Find where the given text appears and provide that cell's center as [x, y] coordinate. 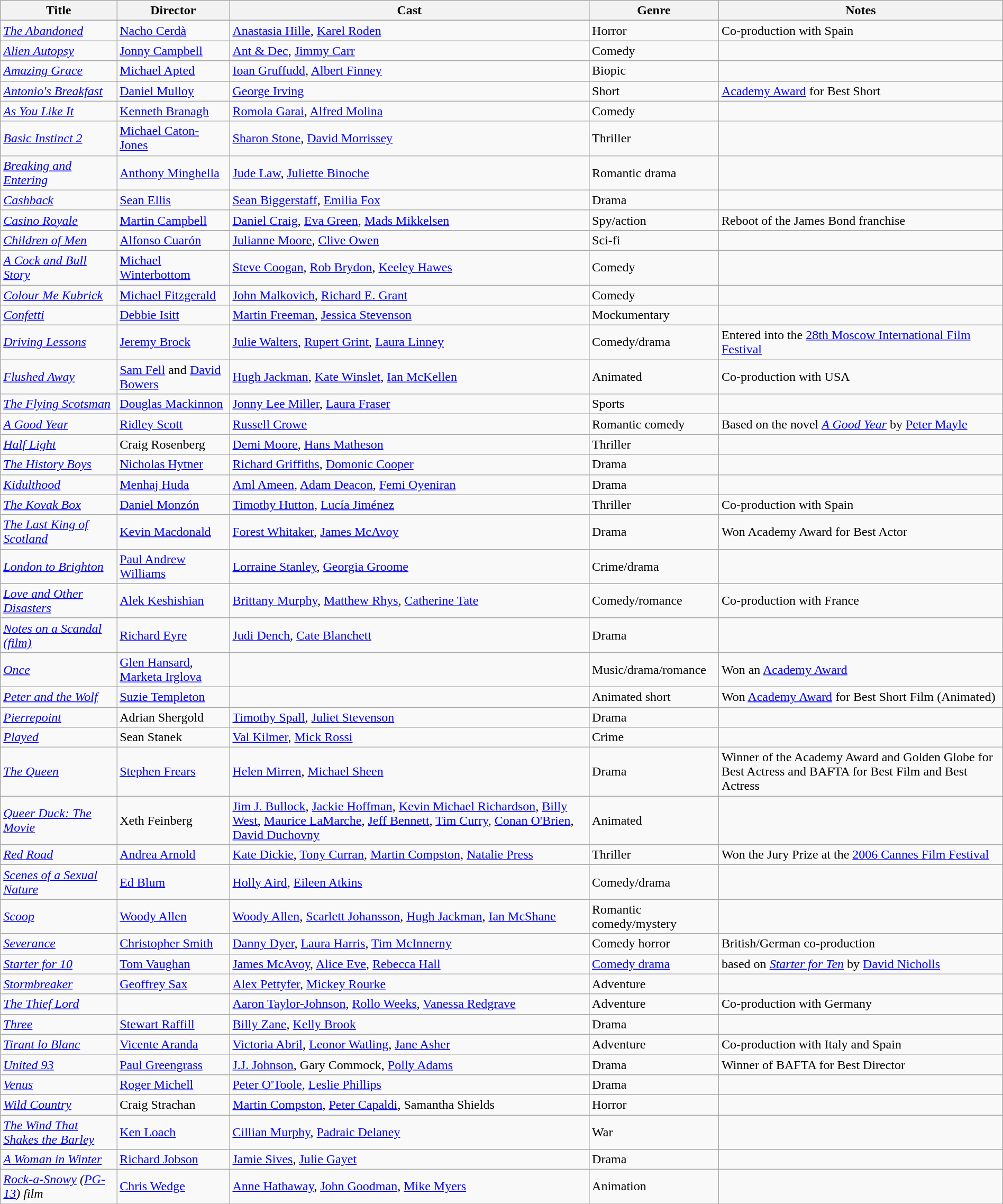
Stephen Frears [174, 772]
Ridley Scott [174, 424]
Co-production with Germany [860, 1004]
Cashback [59, 200]
Craig Strachan [174, 1105]
Biopic [654, 71]
Played [59, 737]
Kevin Macdonald [174, 532]
Sean Ellis [174, 200]
Alien Autopsy [59, 51]
Animated short [654, 697]
Once [59, 670]
Judi Dench, Cate Blanchett [409, 635]
Love and Other Disasters [59, 601]
Comedy horror [654, 944]
Entered into the 28th Moscow International Film Festival [860, 343]
The Abandoned [59, 31]
Daniel Monzón [174, 505]
Sci-fi [654, 240]
Julie Walters, Rupert Grint, Laura Linney [409, 343]
Half Light [59, 444]
Woody Allen, Scarlett Johansson, Hugh Jackman, Ian McShane [409, 916]
George Irving [409, 91]
Xeth Feinberg [174, 820]
Flushed Away [59, 377]
A Woman in Winter [59, 1160]
Romola Garai, Alfred Molina [409, 111]
Alek Keshishian [174, 601]
Billy Zane, Kelly Brook [409, 1024]
Sharon Stone, David Morrissey [409, 139]
Andrea Arnold [174, 855]
Julianne Moore, Clive Owen [409, 240]
Nacho Cerdà [174, 31]
Holly Aird, Eileen Atkins [409, 882]
Children of Men [59, 240]
based on Starter for Ten by David Nicholls [860, 964]
Venus [59, 1084]
War [654, 1132]
Crime/drama [654, 566]
Comedy drama [654, 964]
Red Road [59, 855]
Forest Whitaker, James McAvoy [409, 532]
Woody Allen [174, 916]
Reboot of the James Bond franchise [860, 220]
Notes on a Scandal (film) [59, 635]
Geoffrey Sax [174, 984]
Won an Academy Award [860, 670]
Kate Dickie, Tony Curran, Martin Compston, Natalie Press [409, 855]
Genre [654, 11]
Ken Loach [174, 1132]
John Malkovich, Richard E. Grant [409, 295]
Helen Mirren, Michael Sheen [409, 772]
Suzie Templeton [174, 697]
Jim J. Bullock, Jackie Hoffman, Kevin Michael Richardson, Billy West, Maurice LaMarche, Jeff Bennett, Tim Curry, Conan O'Brien, David Duchovny [409, 820]
Jeremy Brock [174, 343]
The Kovak Box [59, 505]
Cast [409, 11]
Jamie Sives, Julie Gayet [409, 1160]
Douglas Mackinnon [174, 404]
Paul Andrew Williams [174, 566]
Alfonso Cuarón [174, 240]
Anne Hathaway, John Goodman, Mike Myers [409, 1187]
The Flying Scotsman [59, 404]
Winner of the Academy Award and Golden Globe for Best Actress and BAFTA for Best Film and Best Actress [860, 772]
Daniel Mulloy [174, 91]
Timothy Spall, Juliet Stevenson [409, 717]
Stormbreaker [59, 984]
Sean Biggerstaff, Emilia Fox [409, 200]
Winner of BAFTA for Best Director [860, 1064]
Alex Pettyfer, Mickey Rourke [409, 984]
Aml Ameen, Adam Deacon, Femi Oyeniran [409, 485]
Debbie Isitt [174, 315]
Anastasia Hille, Karel Roden [409, 31]
Sam Fell and David Bowers [174, 377]
Jonny Lee Miller, Laura Fraser [409, 404]
J.J. Johnson, Gary Commock, Polly Adams [409, 1064]
Sean Stanek [174, 737]
Co-production with USA [860, 377]
Pierrepoint [59, 717]
Crime [654, 737]
Russell Crowe [409, 424]
Glen Hansard, Marketa Irglova [174, 670]
Richard Jobson [174, 1160]
The Wind That Shakes the Barley [59, 1132]
Daniel Craig, Eva Green, Mads Mikkelsen [409, 220]
Comedy/romance [654, 601]
British/German co-production [860, 944]
Martin Campbell [174, 220]
Director [174, 11]
A Cock and Bull Story [59, 268]
A Good Year [59, 424]
Breaking and Entering [59, 172]
Notes [860, 11]
Spy/action [654, 220]
Timothy Hutton, Lucía Jiménez [409, 505]
Severance [59, 944]
Won Academy Award for Best Actor [860, 532]
Ed Blum [174, 882]
Aaron Taylor-Johnson, Rollo Weeks, Vanessa Redgrave [409, 1004]
Animation [654, 1187]
Peter and the Wolf [59, 697]
Peter O'Toole, Leslie Phillips [409, 1084]
Michael Apted [174, 71]
Vicente Aranda [174, 1044]
Ant & Dec, Jimmy Carr [409, 51]
Academy Award for Best Short [860, 91]
Michael Fitzgerald [174, 295]
Menhaj Huda [174, 485]
Martin Compston, Peter Capaldi, Samantha Shields [409, 1105]
Paul Greengrass [174, 1064]
Scoop [59, 916]
Nicholas Hytner [174, 464]
Anthony Minghella [174, 172]
Adrian Shergold [174, 717]
Music/drama/romance [654, 670]
Confetti [59, 315]
Three [59, 1024]
The Last King of Scotland [59, 532]
Kidulthood [59, 485]
Mockumentary [654, 315]
Queer Duck: The Movie [59, 820]
Michael Winterbottom [174, 268]
London to Brighton [59, 566]
Romantic drama [654, 172]
Stewart Raffill [174, 1024]
Lorraine Stanley, Georgia Groome [409, 566]
Colour Me Kubrick [59, 295]
Craig Rosenberg [174, 444]
Kenneth Branagh [174, 111]
Romantic comedy [654, 424]
Brittany Murphy, Matthew Rhys, Catherine Tate [409, 601]
Sports [654, 404]
Richard Eyre [174, 635]
Richard Griffiths, Domonic Cooper [409, 464]
Michael Caton-Jones [174, 139]
United 93 [59, 1064]
Danny Dyer, Laura Harris, Tim McInnerny [409, 944]
Val Kilmer, Mick Rossi [409, 737]
Victoria Abril, Leonor Watling, Jane Asher [409, 1044]
Short [654, 91]
Title [59, 11]
Roger Michell [174, 1084]
Starter for 10 [59, 964]
Basic Instinct 2 [59, 139]
Won the Jury Prize at the 2006 Cannes Film Festival [860, 855]
Antonio's Breakfast [59, 91]
Jonny Campbell [174, 51]
Co-production with France [860, 601]
Christopher Smith [174, 944]
The Queen [59, 772]
The History Boys [59, 464]
The Thief Lord [59, 1004]
Won Academy Award for Best Short Film (Animated) [860, 697]
Cillian Murphy, Padraic Delaney [409, 1132]
James McAvoy, Alice Eve, Rebecca Hall [409, 964]
Martin Freeman, Jessica Stevenson [409, 315]
Romantic comedy/mystery [654, 916]
Ioan Gruffudd, Albert Finney [409, 71]
Rock-a-Snowy (PG-13) film [59, 1187]
Steve Coogan, Rob Brydon, Keeley Hawes [409, 268]
Tom Vaughan [174, 964]
Chris Wedge [174, 1187]
As You Like It [59, 111]
Hugh Jackman, Kate Winslet, Ian McKellen [409, 377]
Demi Moore, Hans Matheson [409, 444]
Scenes of a Sexual Nature [59, 882]
Driving Lessons [59, 343]
Casino Royale [59, 220]
Based on the novel A Good Year by Peter Mayle [860, 424]
Wild Country [59, 1105]
Amazing Grace [59, 71]
Tirant lo Blanc [59, 1044]
Co-production with Italy and Spain [860, 1044]
Jude Law, Juliette Binoche [409, 172]
